Provide the (X, Y) coordinate of the cell's center where the given text is located.  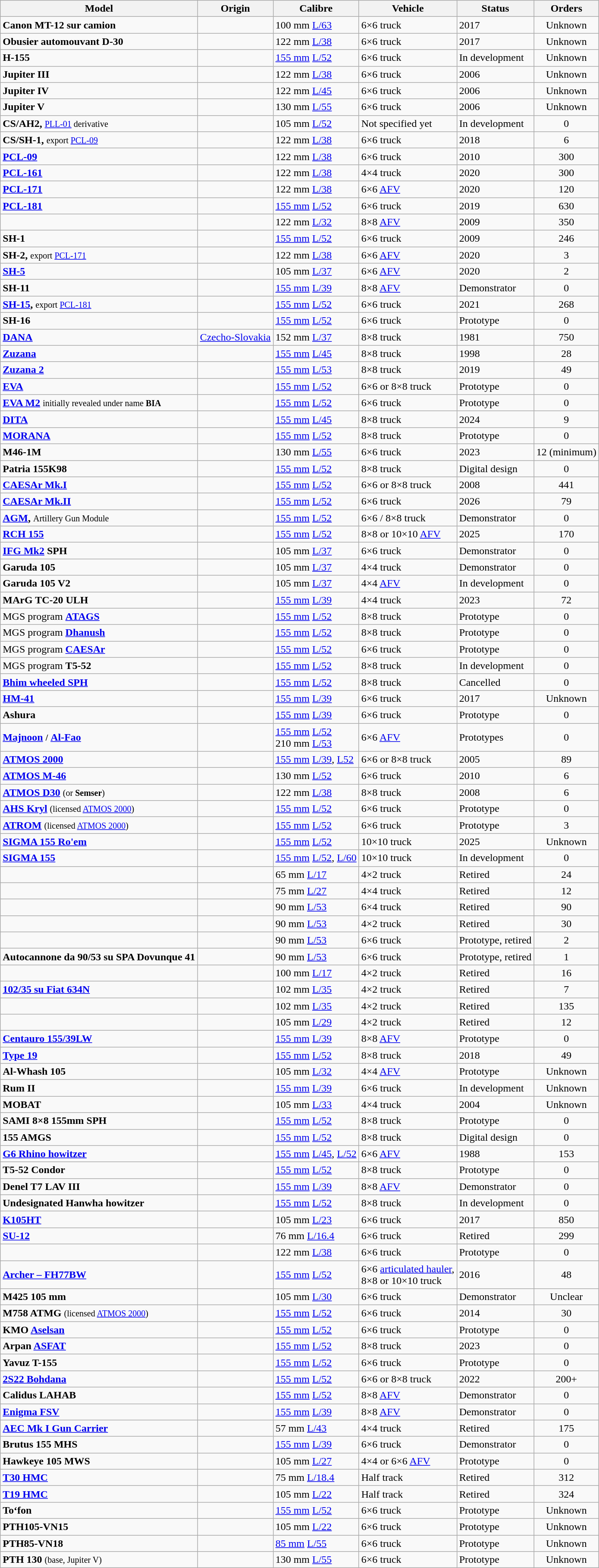
152 mm L/37 (316, 337)
PCL-09 (99, 156)
Rum II (99, 1088)
Cancelled (495, 682)
Hawkeye 105 MWS (99, 1461)
65 mm L/17 (316, 874)
PTH105-VN15 (99, 1527)
268 (566, 304)
Zuzana 2 (99, 370)
MGS program T5-52 (99, 666)
105 mm L/32 (316, 1072)
DITA (99, 419)
2014 (495, 1313)
2021 (495, 304)
2S22 Bohdana (99, 1379)
Not specified yet (408, 123)
6×6 articulated hauler,8×8 or 10×10 truck (408, 1274)
155 mm L/52210 mm L/53 (316, 737)
SIGMA 155 (99, 858)
CAESAr Mk.II (99, 502)
ATMOS M-46 (99, 776)
Yavuz T-155 (99, 1363)
M425 105 mm (99, 1297)
Centauro 155/39LW (99, 1039)
57 mm L/43 (316, 1428)
102/35 su Fiat 634N (99, 989)
441 (566, 485)
MGS program ATAGS (99, 616)
24 (566, 874)
85 mm L/55 (316, 1543)
12 (minimum) (566, 452)
2026 (495, 502)
100 mm L/17 (316, 973)
Enigma FSV (99, 1412)
KMO Aselsan (99, 1330)
1988 (495, 1154)
AEC Mk I Gun Carrier (99, 1428)
SH-11 (99, 288)
SU-12 (99, 1236)
155 AMGS (99, 1137)
155 mm L/39, L52 (316, 760)
Unclear (566, 1297)
Orders (566, 9)
K105HT (99, 1219)
1998 (495, 353)
122 mm L/32 (316, 222)
175 (566, 1428)
200+ (566, 1379)
T5-52 Condor (99, 1170)
1981 (495, 337)
Archer – FH77BW (99, 1274)
Origin (235, 9)
Model (99, 9)
48 (566, 1274)
1 (566, 956)
PCL-181 (99, 206)
MGS program CAESAr (99, 649)
M46-1M (99, 452)
155 mm L/45, L/52 (316, 1154)
170 (566, 534)
Patria 155K98 (99, 468)
312 (566, 1477)
350 (566, 222)
89 (566, 760)
105 mm L/27 (316, 1461)
Czecho-Slovakia (235, 337)
PTH85-VN18 (99, 1543)
2022 (495, 1379)
Type 19 (99, 1055)
CS/SH-1, export PCL-09 (99, 140)
105 mm L/29 (316, 1022)
135 (566, 1006)
Ashura (99, 715)
Calidus LAHAB (99, 1395)
4×4 or 6×6 AFV (408, 1461)
105 mm L/23 (316, 1219)
299 (566, 1236)
Jupiter IV (99, 91)
ATMOS 2000 (99, 760)
M758 ATMG (licensed ATMOS 2000) (99, 1313)
Jupiter III (99, 74)
Garuda 105 (99, 567)
H-155 (99, 58)
SH-16 (99, 321)
T30 HMC (99, 1477)
ATROM (licensed ATMOS 2000) (99, 825)
Denel T7 LAV III (99, 1186)
246 (566, 239)
EVA M2 initially revealed under name BIA (99, 403)
Majnoon / Al-Fao (99, 737)
Autocannone da 90/53 su SPA Dovunque 41 (99, 956)
72 (566, 600)
SH-15, export PCL-181 (99, 304)
155 mm L/52, L/60 (316, 858)
SIGMA 155 Ro'em (99, 842)
6×4 truck (408, 907)
IFG Mk2 SPH (99, 551)
122 mm L/45 (316, 91)
MGS program Dhanush (99, 633)
76 mm L/16.4 (316, 1236)
100 mm L/63 (316, 25)
Brutus 155 MHS (99, 1445)
90 (566, 907)
SAMI 8×8 155mm SPH (99, 1121)
PCL-161 (99, 173)
MORANA (99, 435)
105 mm L/33 (316, 1104)
HM-41 (99, 698)
Zuzana (99, 353)
2004 (495, 1104)
Vehicle (408, 9)
130 mm L/52 (316, 776)
Calibre (316, 9)
Garuda 105 V2 (99, 584)
Canon MT-12 sur camion (99, 25)
153 (566, 1154)
PTH 130 (base, Jupiter V) (99, 1560)
G6 Rhino howitzer (99, 1154)
105 mm L/30 (316, 1297)
CAESAr Mk.I (99, 485)
MOBAT (99, 1104)
Status (495, 9)
AGM, Artillery Gun Module (99, 518)
T19 HMC (99, 1494)
Undesignated Hanwha howitzer (99, 1203)
Al-Whash 105 (99, 1072)
75 mm L/18.4 (316, 1477)
630 (566, 206)
9 (566, 419)
28 (566, 353)
ATMOS D30 (or Semser) (99, 792)
PCL-171 (99, 189)
MArG TC-20 ULH (99, 600)
CS/AH2, PLL-01 derivative (99, 123)
Prototypes (495, 737)
324 (566, 1494)
79 (566, 502)
SH-1 (99, 239)
6×6 / 8×8 truck (408, 518)
Arpan ASFAT (99, 1346)
Jupiter V (99, 107)
155 mm L/53 (316, 370)
DANA (99, 337)
2016 (495, 1274)
105 mm L/52 (316, 123)
SH-2, export PCL-171 (99, 255)
To‘fon (99, 1510)
EVA (99, 386)
16 (566, 973)
Bhim wheeled SPH (99, 682)
RCH 155 (99, 534)
75 mm L/27 (316, 891)
120 (566, 189)
Obusier automouvant D-30 (99, 41)
850 (566, 1219)
2005 (495, 760)
AHS Kryl (licensed ATMOS 2000) (99, 809)
2024 (495, 419)
SH-5 (99, 271)
8×8 or 10×10 AFV (408, 534)
7 (566, 989)
750 (566, 337)
